Pinpoint the cell where the given text exists, returning its [X, Y] midpoint coordinate. 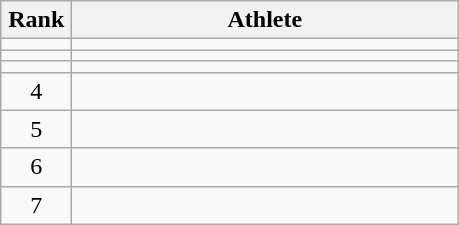
Athlete [265, 20]
5 [36, 129]
6 [36, 167]
7 [36, 205]
4 [36, 91]
Rank [36, 20]
